Provide the (X, Y) coordinate of the cell's center where the given text is located.  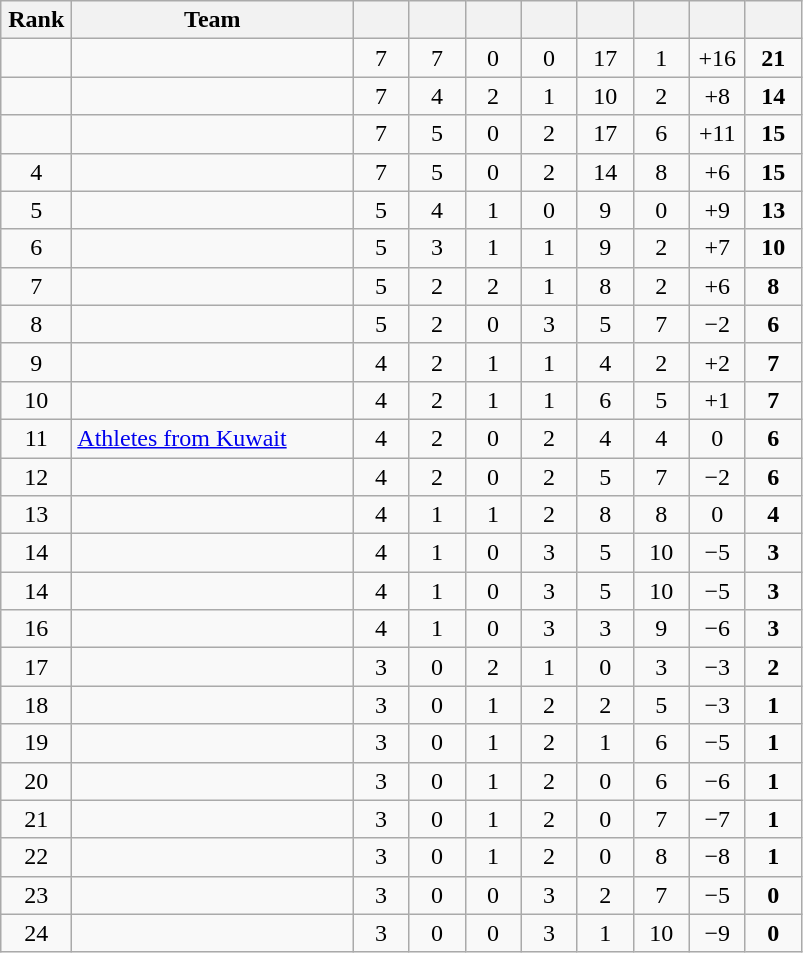
24 (36, 933)
+11 (717, 134)
+1 (717, 400)
Athletes from Kuwait (212, 438)
22 (36, 857)
+2 (717, 362)
+7 (717, 248)
16 (36, 629)
Rank (36, 20)
−7 (717, 819)
−8 (717, 857)
18 (36, 705)
23 (36, 895)
+16 (717, 58)
20 (36, 781)
+9 (717, 210)
+8 (717, 96)
11 (36, 438)
Team (212, 20)
−9 (717, 933)
12 (36, 477)
19 (36, 743)
